Locate the cell with the specified text and output its (X, Y) center coordinate. 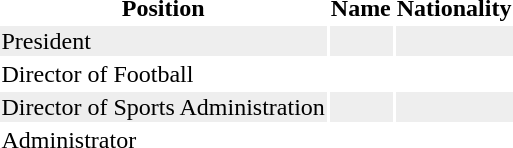
Director of Sports Administration (163, 107)
Director of Football (163, 74)
President (163, 41)
